Extract the [x, y] coordinate from the center of the cell holding the provided text.  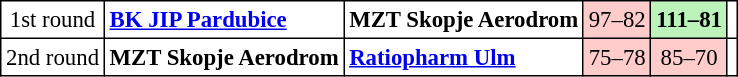
85–70 [689, 57]
Ratiopharm Ulm [464, 57]
75–78 [616, 57]
1st round [53, 20]
BK JIP Pardubice [224, 20]
97–82 [616, 20]
111–81 [689, 20]
2nd round [53, 57]
